From the cell containing the given text, extract its center point as [X, Y] coordinate. 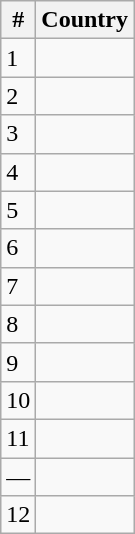
# [18, 20]
— [18, 477]
4 [18, 172]
7 [18, 286]
10 [18, 400]
9 [18, 362]
5 [18, 210]
6 [18, 248]
Country [85, 20]
11 [18, 438]
3 [18, 134]
1 [18, 58]
8 [18, 324]
12 [18, 515]
2 [18, 96]
